Provide the [x, y] coordinate of the cell's center where the given text is located.  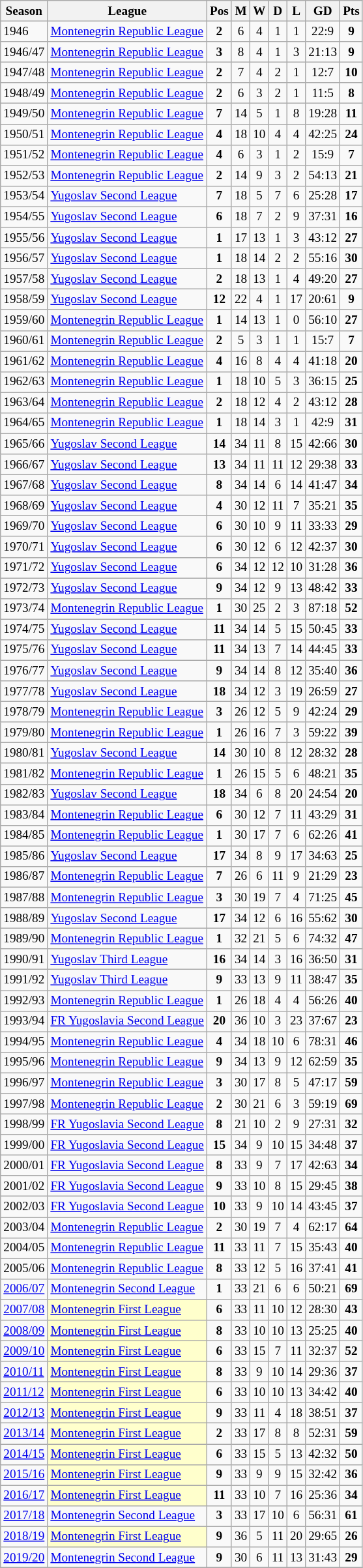
1970/71 [24, 547]
11:5 [323, 93]
38:47 [323, 980]
35:21 [323, 506]
50 [352, 1454]
21:13 [323, 52]
1951/52 [24, 155]
1994/95 [24, 1042]
24 [352, 134]
12:7 [323, 72]
41:47 [323, 485]
1954/55 [24, 217]
1967/68 [24, 485]
2015/16 [24, 1475]
31:43 [323, 1558]
38 [352, 1186]
2000/01 [24, 1165]
20:61 [323, 300]
44:45 [323, 650]
50:21 [323, 1289]
42:9 [323, 423]
1975/76 [24, 650]
1953/54 [24, 196]
1947/48 [24, 72]
Pts [352, 11]
L [296, 11]
1972/73 [24, 588]
1974/75 [24, 630]
1958/59 [24, 300]
38:51 [323, 1413]
42:66 [323, 444]
1949/50 [24, 114]
1992/93 [24, 1000]
45 [352, 897]
42:24 [323, 712]
42:63 [323, 1165]
2007/08 [24, 1310]
1965/66 [24, 444]
2019/20 [24, 1558]
43:29 [323, 815]
56:10 [323, 320]
1963/64 [24, 403]
1962/63 [24, 382]
1977/78 [24, 691]
22:9 [323, 31]
Pos [219, 11]
64 [352, 1227]
61 [352, 1516]
1969/70 [24, 527]
74:32 [323, 938]
2013/14 [24, 1434]
43 [352, 1310]
1957/58 [24, 279]
28:30 [323, 1310]
26:59 [323, 691]
37:67 [323, 1021]
1983/84 [24, 815]
1952/53 [24, 176]
47 [352, 938]
1950/51 [24, 134]
1997/98 [24, 1104]
1959/60 [24, 320]
62:59 [323, 1062]
2011/12 [24, 1392]
2001/02 [24, 1186]
1988/89 [24, 918]
Season [24, 11]
22 [240, 300]
GD [323, 11]
1981/82 [24, 774]
27:31 [323, 1124]
2008/09 [24, 1331]
29:65 [323, 1537]
1991/92 [24, 980]
2003/04 [24, 1227]
1964/65 [24, 423]
1956/57 [24, 258]
2017/18 [24, 1516]
1984/85 [24, 835]
1948/49 [24, 93]
56:26 [323, 1000]
1960/61 [24, 341]
48:21 [323, 774]
2018/19 [24, 1537]
21:29 [323, 877]
25:25 [323, 1331]
29:36 [323, 1372]
55:62 [323, 918]
32:42 [323, 1475]
34:63 [323, 856]
1978/79 [24, 712]
1980/81 [24, 753]
71:25 [323, 897]
2016/17 [24, 1496]
55:16 [323, 258]
2010/11 [24, 1372]
52:31 [323, 1434]
25:36 [323, 1496]
59:22 [323, 733]
1993/94 [24, 1021]
1976/77 [24, 671]
1968/69 [24, 506]
87:18 [323, 609]
2004/05 [24, 1248]
59:19 [323, 1104]
1999/00 [24, 1145]
56:31 [323, 1516]
1996/97 [24, 1083]
15:9 [323, 155]
2006/07 [24, 1289]
36:50 [323, 959]
25:28 [323, 196]
2014/15 [24, 1454]
1971/72 [24, 568]
D [278, 11]
47:17 [323, 1083]
78:31 [323, 1042]
46 [352, 1042]
28:32 [323, 753]
2012/13 [24, 1413]
1989/90 [24, 938]
15:7 [323, 341]
34:48 [323, 1145]
37:41 [323, 1269]
39 [352, 733]
1973/74 [24, 609]
29:38 [323, 465]
37:31 [323, 217]
League [128, 11]
42:37 [323, 547]
1985/86 [24, 856]
42:25 [323, 134]
1979/80 [24, 733]
W [259, 11]
1982/83 [24, 794]
1987/88 [24, 897]
2005/06 [24, 1269]
1986/87 [24, 877]
0 [296, 320]
43:45 [323, 1207]
1995/96 [24, 1062]
19:28 [323, 114]
M [240, 11]
1966/67 [24, 465]
1998/99 [24, 1124]
32:37 [323, 1351]
48:42 [323, 588]
35:40 [323, 671]
41:18 [323, 361]
50:45 [323, 630]
31:28 [323, 568]
35:43 [323, 1248]
24:54 [323, 794]
34:42 [323, 1392]
2009/10 [24, 1351]
1955/56 [24, 238]
29:45 [323, 1186]
62:26 [323, 835]
49:20 [323, 279]
1961/62 [24, 361]
1990/91 [24, 959]
1946 [24, 31]
62:17 [323, 1227]
2002/03 [24, 1207]
42:32 [323, 1454]
54:13 [323, 176]
33:33 [323, 527]
36:15 [323, 382]
1946/47 [24, 52]
